Search for the cell housing the specified text and yield its [x, y] center coordinate. 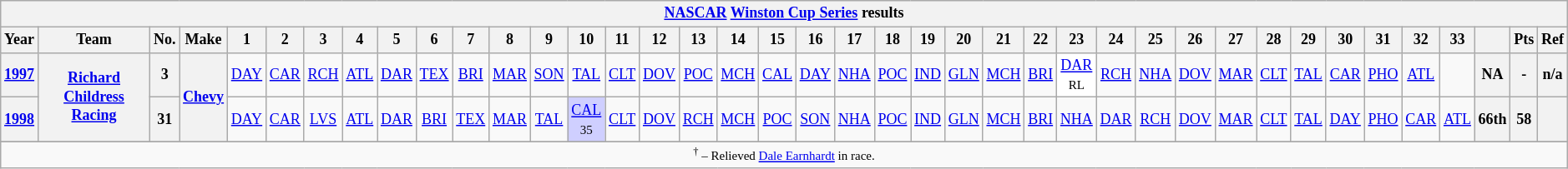
28 [1274, 40]
Chevy [204, 97]
15 [778, 40]
Make [204, 40]
33 [1458, 40]
7 [471, 40]
30 [1345, 40]
25 [1156, 40]
13 [698, 40]
14 [738, 40]
27 [1236, 40]
2 [285, 40]
NASCAR Winston Cup Series results [784, 13]
23 [1076, 40]
10 [586, 40]
NA [1493, 75]
24 [1115, 40]
Team [94, 40]
- [1525, 75]
1 [246, 40]
Richard Childress Racing [94, 97]
58 [1525, 120]
29 [1308, 40]
17 [854, 40]
21 [1004, 40]
18 [893, 40]
LVS [323, 120]
No. [165, 40]
Pts [1525, 40]
12 [660, 40]
n/a [1553, 75]
6 [434, 40]
5 [397, 40]
Ref [1553, 40]
20 [964, 40]
66th [1493, 120]
16 [815, 40]
32 [1421, 40]
22 [1040, 40]
26 [1196, 40]
1997 [20, 75]
8 [510, 40]
11 [623, 40]
CAL [778, 75]
Year [20, 40]
DARRL [1076, 75]
4 [360, 40]
CAL35 [586, 120]
1998 [20, 120]
† – Relieved Dale Earnhardt in race. [784, 155]
9 [549, 40]
19 [928, 40]
